Return the (x, y) coordinate for the center point of the cell that contains the specified text.  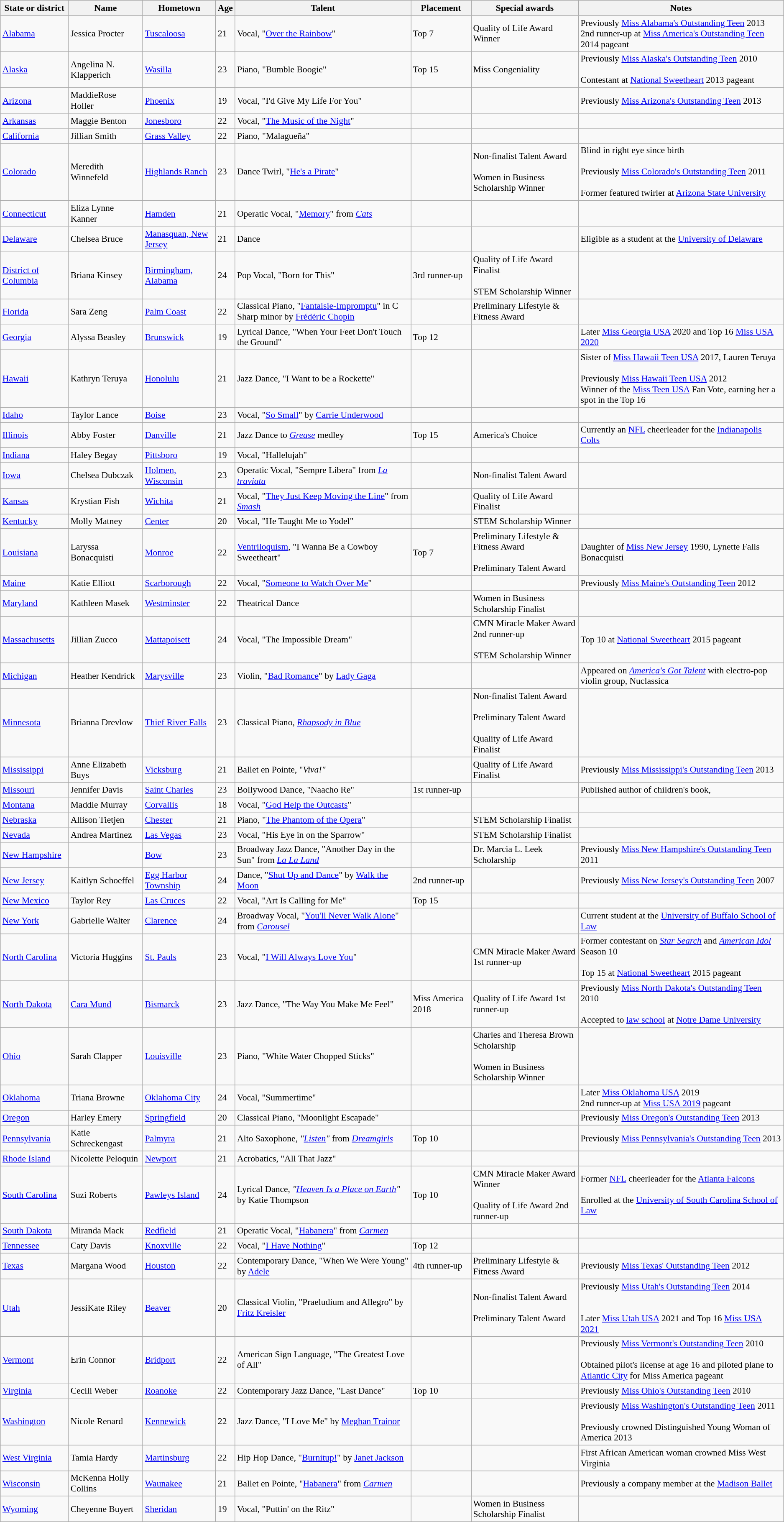
California (34, 136)
Jazz Dance to Grease medley (323, 435)
Oklahoma City (179, 1097)
Blind in right eye since birthPreviously Miss Colorado's Outstanding Teen 2011Former featured twirler at Arizona State University (681, 172)
Boise (179, 415)
18 (225, 805)
Vocal, "The Music of the Night" (323, 121)
Chelsea Bruce (106, 239)
Scarborough (179, 583)
Roanoke (179, 1391)
District of Columbia (34, 275)
Rhode Island (34, 1159)
Marysville (179, 676)
Vocal, "Someone to Watch Over Me" (323, 583)
Phoenix (179, 100)
Georgia (34, 337)
Piano, "White Water Chopped Sticks" (323, 1056)
Classical Piano, Rhapsody in Blue (323, 723)
Honolulu (179, 379)
Houston (179, 1266)
Kennewick (179, 1422)
Alaska (34, 69)
Nicole Renard (106, 1422)
Quality of Life Award FinalistSTEM Scholarship Winner (524, 275)
New York (34, 921)
Vocal, "So Small" by Carrie Underwood (323, 415)
Previously Miss Utah's Outstanding Teen 2014Later Miss Utah USA 2021 and Top 16 Miss USA 2021 (681, 1308)
Chelsea Dubczak (106, 476)
Daughter of Miss New Jersey 1990, Lynette Falls Bonacquisti (681, 553)
Kentucky (34, 522)
Jennifer Davis (106, 790)
Vocal, "He Taught Me to Yodel" (323, 522)
Previously Miss North Dakota's Outstanding Teen 2010Accepted to law school at Notre Dame University (681, 1004)
Pennsylvania (34, 1138)
Vocal, "God Help the Outcasts" (323, 805)
Suzi Roberts (106, 1195)
Miss Congeniality (524, 69)
Currently an NFL cheerleader for the Indianapolis Colts (681, 435)
Piano, "Bumble Boogie" (323, 69)
Classical Piano, "Moonlight Escapade" (323, 1118)
Andrea Martinez (106, 835)
3rd runner-up (441, 275)
Dance, "Shut Up and Dance" by Walk the Moon (323, 881)
Special awards (524, 8)
Center (179, 522)
4th runner-up (441, 1266)
Arizona (34, 100)
Published author of children's book, (681, 790)
West Virginia (34, 1458)
Beaver (179, 1308)
Vocal, "His Eye in on the Sparrow" (323, 835)
America's Choice (524, 435)
Kathryn Teruya (106, 379)
Previously Miss Alaska's Outstanding Teen 2010Contestant at National Sweetheart 2013 pageant (681, 69)
Hamden (179, 213)
Newport (179, 1159)
Bow (179, 855)
Contemporary Dance, "When We Were Young" by Adele (323, 1266)
Danville (179, 435)
Wyoming (34, 1509)
STEM Scholarship Winner (524, 522)
Cara Mund (106, 1004)
Pawleys Island (179, 1195)
Oklahoma (34, 1097)
Bismarck (179, 1004)
Brianna Drevlow (106, 723)
Operatic Vocal, "Sempre Libera" from La traviata (323, 476)
Highlands Ranch (179, 172)
Acrobatics, "All That Jazz" (323, 1159)
Eligible as a student at the University of Delaware (681, 239)
Previously a company member at the Madison Ballet (681, 1483)
Age (225, 8)
Broadway Vocal, "You'll Never Walk Alone" from Carousel (323, 921)
Holmen, Wisconsin (179, 476)
Non-finalist Talent AwardPreliminary Talent AwardQuality of Life Award Finalist (524, 723)
Clarence (179, 921)
Thief River Falls (179, 723)
Eliza Lynne Kanner (106, 213)
Theatrical Dance (323, 603)
Anne Elizabeth Buys (106, 770)
Non-finalist Talent AwardWomen in Business Scholarship Winner (524, 172)
Margana Wood (106, 1266)
Meredith Winnefeld (106, 172)
Alyssa Beasley (106, 337)
Knoxville (179, 1246)
Violin, "Bad Romance" by Lady Gaga (323, 676)
Piano, "Malagueña" (323, 136)
Montana (34, 805)
Allison Tietjen (106, 820)
Former contestant on Star Search and American Idol Season 10Top 15 at National Sweetheart 2015 pageant (681, 957)
Louisiana (34, 553)
Palm Coast (179, 311)
Jazz Dance, "I Want to be a Rockette" (323, 379)
Tuscaloosa (179, 33)
Massachusetts (34, 639)
Piano, "The Phantom of the Opera" (323, 820)
Oregon (34, 1118)
Corvallis (179, 805)
MaddieRose Holler (106, 100)
Tennessee (34, 1246)
Previously Miss Alabama's Outstanding Teen 20132nd runner-up at Miss America's Outstanding Teen 2014 pageant (681, 33)
Victoria Huggins (106, 957)
Taylor Lance (106, 415)
Mississippi (34, 770)
First African American woman crowned Miss West Virginia (681, 1458)
Previously Miss Mississippi's Outstanding Teen 2013 (681, 770)
Hip Hop Dance, "Burnitup!" by Janet Jackson (323, 1458)
Jazz Dance, "I Love Me" by Meghan Trainor (323, 1422)
Haley Begay (106, 455)
Vocal, "Over the Rainbow" (323, 33)
Caty Davis (106, 1246)
Lyrical Dance, "Heaven Is a Place on Earth" by Katie Thompson (323, 1195)
Wisconsin (34, 1483)
State or district (34, 8)
Martinsburg (179, 1458)
Connecticut (34, 213)
Heather Kendrick (106, 676)
Krystian Fish (106, 501)
Las Vegas (179, 835)
North Carolina (34, 957)
Bollywood Dance, "Naacho Re" (323, 790)
Tamia Hardy (106, 1458)
Utah (34, 1308)
Grass Valley (179, 136)
1st runner-up (441, 790)
Previously Miss New Hampshire's Outstanding Teen 2011 (681, 855)
Notes (681, 8)
Classical Piano, "Fantaisie-Impromptu" in C Sharp minor by Frédéric Chopin (323, 311)
New Hampshire (34, 855)
Molly Matney (106, 522)
Ventriloquism, "I Wanna Be a Cowboy Sweetheart" (323, 553)
American Sign Language, "The Greatest Love of All" (323, 1360)
Nicolette Peloquin (106, 1159)
Ballet en Pointe, "Viva!" (323, 770)
Former NFL cheerleader for the Atlanta FalconsEnrolled at the University of South Carolina School of Law (681, 1195)
Vocal, "Summertime" (323, 1097)
Nevada (34, 835)
Vocal, "I Will Always Love You" (323, 957)
Kansas (34, 501)
CMN Miracle Maker Award 1st runner-up (524, 957)
Lyrical Dance, "When Your Feet Don't Touch the Ground" (323, 337)
Pittsboro (179, 455)
Vocal, "The Impossible Dream" (323, 639)
Cheyenne Buyert (106, 1509)
Jillian Zucco (106, 639)
Virginia (34, 1391)
Vermont (34, 1360)
South Dakota (34, 1231)
Katie Schreckengast (106, 1138)
Ohio (34, 1056)
CMN Miracle Maker Award 2nd runner-upSTEM Scholarship Winner (524, 639)
Appeared on America's Got Talent with electro-pop violin group, Nuclassica (681, 676)
Minnesota (34, 723)
Arkansas (34, 121)
Vocal, "Hallelujah" (323, 455)
Pop Vocal, "Born for This" (323, 275)
New Jersey (34, 881)
Maine (34, 583)
Vocal, "Art Is Calling for Me" (323, 901)
Gabrielle Walter (106, 921)
Briana Kinsey (106, 275)
Kaitlyn Schoeffel (106, 881)
Alto Saxophone, "Listen" from Dreamgirls (323, 1138)
Taylor Rey (106, 901)
Erin Connor (106, 1360)
Iowa (34, 476)
Abby Foster (106, 435)
Operatic Vocal, "Memory" from Cats (323, 213)
Waunakee (179, 1483)
Current student at the University of Buffalo School of Law (681, 921)
Monroe (179, 553)
Harley Emery (106, 1118)
Previously Miss Vermont's Outstanding Teen 2010Obtained pilot's license at age 16 and piloted plane to Atlantic City for Miss America pageant (681, 1360)
Vicksburg (179, 770)
Charles and Theresa Brown Scholarship Women in Business Scholarship Winner (524, 1056)
Wasilla (179, 69)
Maddie Murray (106, 805)
Sheridan (179, 1509)
Previously Miss Washington's Outstanding Teen 2011Previously crowned Distinguished Young Woman of America 2013 (681, 1422)
Previously Miss Texas' Outstanding Teen 2012 (681, 1266)
Previously Miss Ohio's Outstanding Teen 2010 (681, 1391)
Jazz Dance, "The Way You Make Me Feel" (323, 1004)
Laryssa Bonacquisti (106, 553)
Springfield (179, 1118)
Michigan (34, 676)
2nd runner-up (441, 881)
Preliminary Lifestyle & Fitness AwardPreliminary Talent Award (524, 553)
Colorado (34, 172)
Miss America 2018 (441, 1004)
Triana Browne (106, 1097)
Jonesboro (179, 121)
Angelina N. Klapperich (106, 69)
Talent (323, 8)
Vocal, "They Just Keep Moving the Line" from Smash (323, 501)
Louisville (179, 1056)
Missouri (34, 790)
Vocal, "I'd Give My Life For You" (323, 100)
Sara Zeng (106, 311)
Brunswick (179, 337)
Dance Twirl, "He's a Pirate" (323, 172)
Dance (323, 239)
Previously Miss Pennsylvania's Outstanding Teen 2013 (681, 1138)
Birmingham, Alabama (179, 275)
Previously Miss Arizona's Outstanding Teen 2013 (681, 100)
Delaware (34, 239)
Previously Miss Oregon's Outstanding Teen 2013 (681, 1118)
Miranda Mack (106, 1231)
Bridport (179, 1360)
Wichita (179, 501)
Indiana (34, 455)
St. Pauls (179, 957)
Later Miss Georgia USA 2020 and Top 16 Miss USA 2020 (681, 337)
Quality of Life Award 1st runner-up (524, 1004)
Placement (441, 8)
McKenna Holly Collins (106, 1483)
Jessica Procter (106, 33)
Operatic Vocal, "Habanera" from Carmen (323, 1231)
Jillian Smith (106, 136)
Redfield (179, 1231)
Ballet en Pointe, "Habanera" from Carmen (323, 1483)
Broadway Jazz Dance, "Another Day in the Sun" from La La Land (323, 855)
Hawaii (34, 379)
Saint Charles (179, 790)
Maggie Benton (106, 121)
Las Cruces (179, 901)
Palmyra (179, 1138)
Vocal, "Puttin' on the Ritz" (323, 1509)
Dr. Marcia L. Leek Scholarship (524, 855)
Non-finalist Talent Award (524, 476)
Washington (34, 1422)
Texas (34, 1266)
JessiKate Riley (106, 1308)
CMN Miracle Maker Award WinnerQuality of Life Award 2nd runner-up (524, 1195)
Maryland (34, 603)
Top 10 at National Sweetheart 2015 pageant (681, 639)
Sarah Clapper (106, 1056)
Classical Violin, "Praeludium and Allegro" by Fritz Kreisler (323, 1308)
Egg Harbor Township (179, 881)
New Mexico (34, 901)
Alabama (34, 33)
Westminster (179, 603)
Previously Miss New Jersey's Outstanding Teen 2007 (681, 881)
Manasquan, New Jersey (179, 239)
Illinois (34, 435)
Quality of Life Award Winner (524, 33)
Florida (34, 311)
Vocal, "I Have Nothing" (323, 1246)
South Carolina (34, 1195)
Idaho (34, 415)
Kathleen Masek (106, 603)
Hometown (179, 8)
Name (106, 8)
Mattapoisett (179, 639)
Nebraska (34, 820)
Chester (179, 820)
Cecili Weber (106, 1391)
North Dakota (34, 1004)
Later Miss Oklahoma USA 20192nd runner-up at Miss USA 2019 pageant (681, 1097)
Previously Miss Maine's Outstanding Teen 2012 (681, 583)
Contemporary Jazz Dance, "Last Dance" (323, 1391)
Katie Elliott (106, 583)
Non-finalist Talent AwardPreliminary Talent Award (524, 1308)
